Identify which cell holds the provided text, then report its (X, Y) central coordinate. 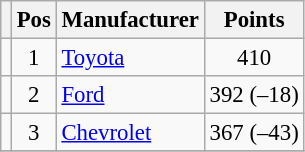
367 (–43) (254, 133)
Toyota (130, 58)
Points (254, 20)
1 (34, 58)
Ford (130, 95)
Manufacturer (130, 20)
3 (34, 133)
392 (–18) (254, 95)
2 (34, 95)
410 (254, 58)
Pos (34, 20)
Chevrolet (130, 133)
